Search for the cell housing the specified text and yield its [X, Y] center coordinate. 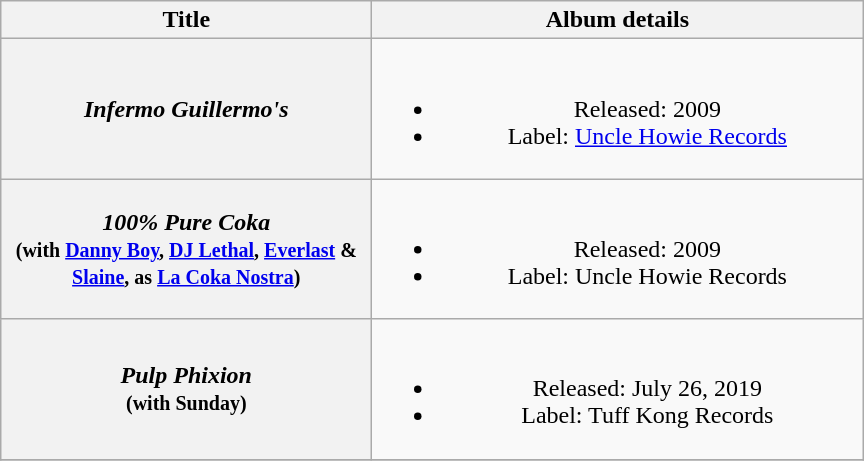
Album details [618, 20]
Infermo Guillermo's [186, 109]
100% Pure Coka(with Danny Boy, DJ Lethal, Everlast & Slaine, as La Coka Nostra) [186, 249]
Released: July 26, 2019Label: Tuff Kong Records [618, 389]
Pulp Phixion(with Sunday) [186, 389]
Title [186, 20]
